For the text-containing cell, return its midpoint in [X, Y] coordinate format. 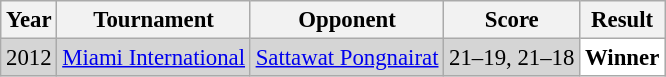
Year [29, 20]
Sattawat Pongnairat [346, 58]
Miami International [154, 58]
Result [622, 20]
Opponent [346, 20]
Winner [622, 58]
21–19, 21–18 [512, 58]
Score [512, 20]
Tournament [154, 20]
2012 [29, 58]
